Find where the given text appears and provide that cell's center as [X, Y] coordinate. 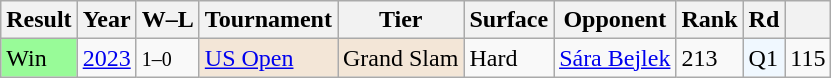
1–0 [168, 58]
Hard [509, 58]
2023 [106, 58]
US Open [268, 58]
Rd [764, 20]
Surface [509, 20]
Q1 [764, 58]
Result [39, 20]
Win [39, 58]
Year [106, 20]
Opponent [615, 20]
213 [710, 58]
Grand Slam [401, 58]
Rank [710, 20]
Tier [401, 20]
W–L [168, 20]
115 [808, 58]
Sára Bejlek [615, 58]
Tournament [268, 20]
